For the text-containing cell, return its midpoint in (X, Y) coordinate format. 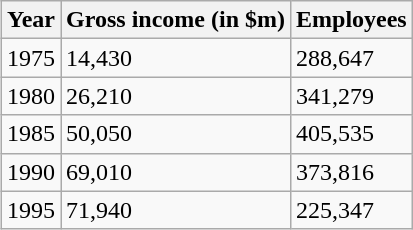
373,816 (352, 172)
14,430 (176, 58)
Employees (352, 20)
1985 (32, 134)
1995 (32, 210)
69,010 (176, 172)
1975 (32, 58)
225,347 (352, 210)
50,050 (176, 134)
405,535 (352, 134)
Gross income (in $m) (176, 20)
288,647 (352, 58)
71,940 (176, 210)
1990 (32, 172)
Year (32, 20)
26,210 (176, 96)
1980 (32, 96)
341,279 (352, 96)
